From the cell containing the given text, extract its center point as [x, y] coordinate. 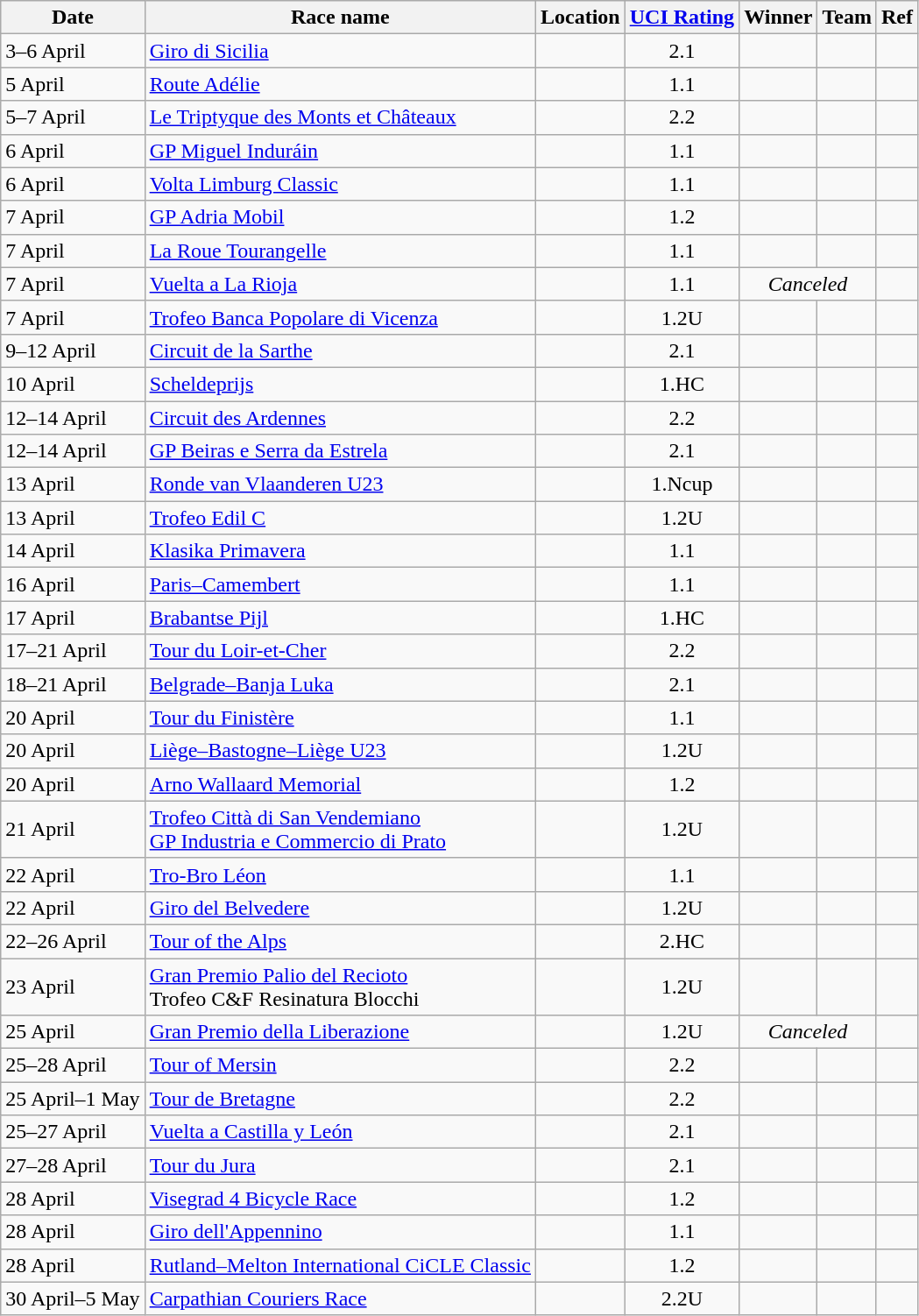
Belgrade–Banja Luka [340, 684]
Klasika Primavera [340, 551]
30 April–5 May [73, 1298]
17–21 April [73, 651]
25 April–1 May [73, 1099]
Winner [778, 18]
16 April [73, 584]
Le Triptyque des Monts et Châteaux [340, 117]
Giro di Sicilia [340, 51]
Tour du Finistère [340, 718]
Tour of the Alps [340, 941]
Brabantse Pijl [340, 618]
Date [73, 18]
25 April [73, 1032]
Tour de Bretagne [340, 1099]
5 April [73, 84]
GP Beiras e Serra da Estrela [340, 451]
10 April [73, 384]
Trofeo Banca Popolare di Vicenza [340, 317]
Giro dell'Appennino [340, 1232]
Circuit de la Sarthe [340, 350]
27–28 April [73, 1165]
UCI Rating [682, 18]
Ref [897, 18]
25–28 April [73, 1065]
18–21 April [73, 684]
5–7 April [73, 117]
Liège–Bastogne–Liège U23 [340, 751]
23 April [73, 987]
GP Miguel Induráin [340, 151]
Giro del Belvedere [340, 908]
Trofeo Edil C [340, 518]
La Roue Tourangelle [340, 251]
Gran Premio Palio del ReciotoTrofeo C&F Resinatura Blocchi [340, 987]
Volta Limburg Classic [340, 184]
Vuelta a La Rioja [340, 284]
Trofeo Città di San VendemianoGP Industria e Commercio di Prato [340, 829]
Gran Premio della Liberazione [340, 1032]
9–12 April [73, 350]
Race name [340, 18]
Tour of Mersin [340, 1065]
Visegrad 4 Bicycle Race [340, 1199]
2.2U [682, 1298]
Scheldeprijs [340, 384]
Paris–Camembert [340, 584]
3–6 April [73, 51]
17 April [73, 618]
Tour du Loir-et-Cher [340, 651]
Carpathian Couriers Race [340, 1298]
1.Ncup [682, 485]
2.HC [682, 941]
Arno Wallaard Memorial [340, 784]
Circuit des Ardennes [340, 418]
Tour du Jura [340, 1165]
GP Adria Mobil [340, 217]
Route Adélie [340, 84]
Tro-Bro Léon [340, 874]
Ronde van Vlaanderen U23 [340, 485]
14 April [73, 551]
Vuelta a Castilla y León [340, 1132]
22–26 April [73, 941]
Team [847, 18]
Rutland–Melton International CiCLE Classic [340, 1265]
21 April [73, 829]
Location [580, 18]
25–27 April [73, 1132]
